Pinpoint the cell where the given text exists, returning its (X, Y) midpoint coordinate. 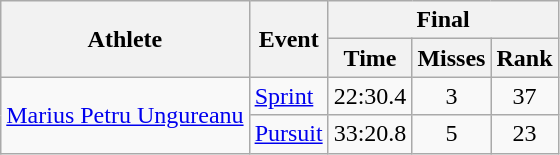
Pursuit (288, 134)
Time (370, 58)
23 (524, 134)
Marius Petru Ungureanu (125, 115)
3 (452, 96)
33:20.8 (370, 134)
Misses (452, 58)
5 (452, 134)
Final (443, 20)
Athlete (125, 39)
Rank (524, 58)
Sprint (288, 96)
37 (524, 96)
Event (288, 39)
22:30.4 (370, 96)
